Detect which cell encompasses the target text, then output its (X, Y) center coordinate. 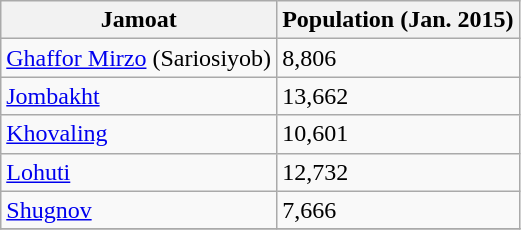
Jombakht (139, 96)
Ghaffor Mirzo (Sariosiyob) (139, 58)
7,666 (398, 210)
8,806 (398, 58)
12,732 (398, 172)
Shugnov (139, 210)
Khovaling (139, 134)
Population (Jan. 2015) (398, 20)
Lohuti (139, 172)
10,601 (398, 134)
13,662 (398, 96)
Jamoat (139, 20)
